Return (x, y) of the center of cell containing provided text 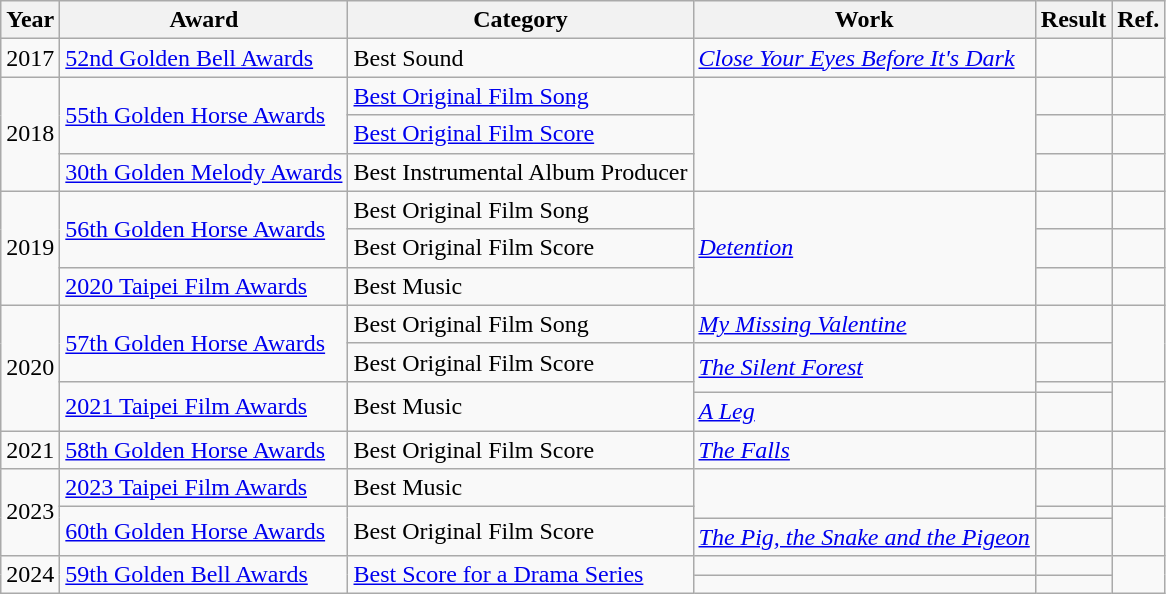
The Silent Forest (864, 368)
The Falls (864, 449)
Ref. (1138, 20)
55th Golden Horse Awards (204, 115)
57th Golden Horse Awards (204, 343)
59th Golden Bell Awards (204, 575)
2023 Taipei Film Awards (204, 488)
2019 (30, 248)
56th Golden Horse Awards (204, 229)
2021 (30, 449)
2023 (30, 512)
Best Sound (520, 58)
58th Golden Horse Awards (204, 449)
Award (204, 20)
2024 (30, 575)
Work (864, 20)
The Pig, the Snake and the Pigeon (864, 537)
A Leg (864, 411)
2021 Taipei Film Awards (204, 406)
Best Score for a Drama Series (520, 575)
Best Instrumental Album Producer (520, 172)
2020 Taipei Film Awards (204, 286)
2018 (30, 134)
2020 (30, 368)
Result (1073, 20)
2017 (30, 58)
Year (30, 20)
52nd Golden Bell Awards (204, 58)
My Missing Valentine (864, 324)
Detention (864, 248)
30th Golden Melody Awards (204, 172)
Close Your Eyes Before It's Dark (864, 58)
60th Golden Horse Awards (204, 532)
Category (520, 20)
